Scan for the cell matching the given text and deliver its (x, y) coordinate at center. 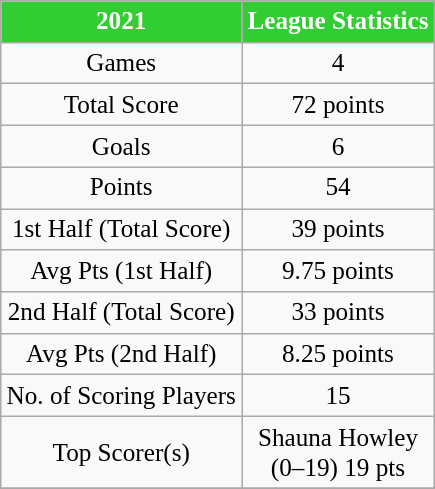
2021 (122, 22)
Avg Pts (2nd Half) (122, 354)
2nd Half (Total Score) (122, 313)
72 points (338, 105)
No. of Scoring Players (122, 396)
9.75 points (338, 271)
Total Score (122, 105)
Avg Pts (1st Half) (122, 271)
4 (338, 63)
Points (122, 188)
League Statistics (338, 22)
1st Half (Total Score) (122, 229)
Shauna Howley(0–19) 19 pts (338, 452)
8.25 points (338, 354)
54 (338, 188)
33 points (338, 313)
Top Scorer(s) (122, 452)
6 (338, 146)
15 (338, 396)
Games (122, 63)
39 points (338, 229)
Goals (122, 146)
